Locate the cell with the specified text and output its (X, Y) center coordinate. 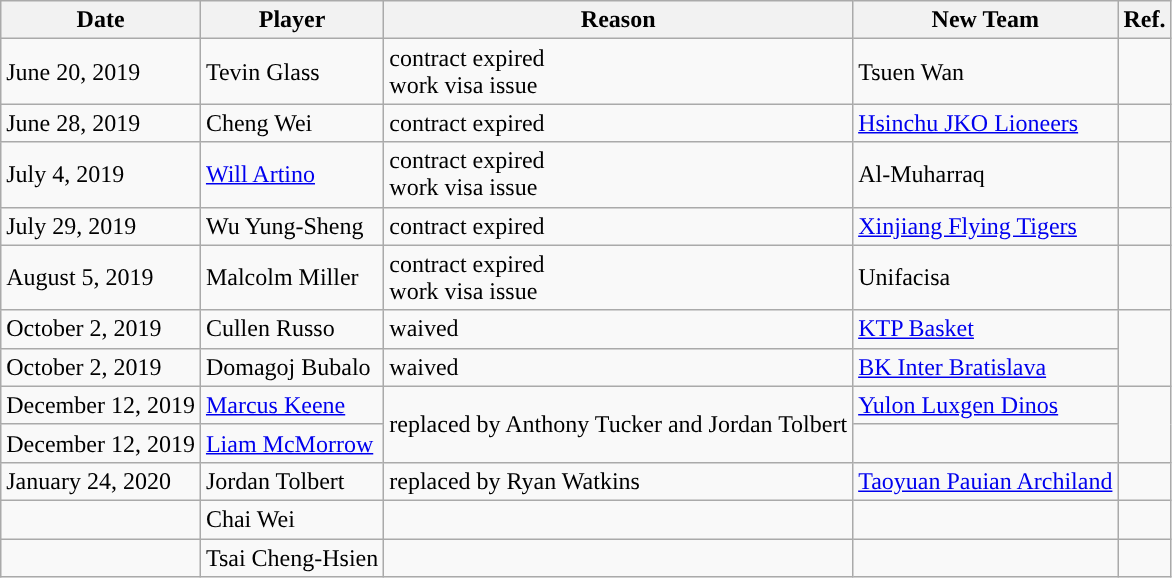
Hsinchu JKO Lioneers (986, 123)
Marcus Keene (292, 405)
Malcolm Miller (292, 278)
Ref. (1144, 20)
KTP Basket (986, 329)
Tsai Cheng-Hsien (292, 557)
January 24, 2020 (101, 481)
Tevin Glass (292, 72)
BK Inter Bratislava (986, 367)
Liam McMorrow (292, 443)
Tsuen Wan (986, 72)
Domagoj Bubalo (292, 367)
replaced by Anthony Tucker and Jordan Tolbert (618, 424)
Yulon Luxgen Dinos (986, 405)
Will Artino (292, 174)
June 28, 2019 (101, 123)
Date (101, 20)
Player (292, 20)
Unifacisa (986, 278)
Xinjiang Flying Tigers (986, 226)
Reason (618, 20)
Wu Yung-Sheng (292, 226)
Al-Muharraq (986, 174)
Chai Wei (292, 519)
Jordan Tolbert (292, 481)
August 5, 2019 (101, 278)
Taoyuan Pauian Archiland (986, 481)
New Team (986, 20)
Cheng Wei (292, 123)
replaced by Ryan Watkins (618, 481)
Cullen Russo (292, 329)
June 20, 2019 (101, 72)
July 4, 2019 (101, 174)
July 29, 2019 (101, 226)
